Find where the given text appears and provide that cell's center as [x, y] coordinate. 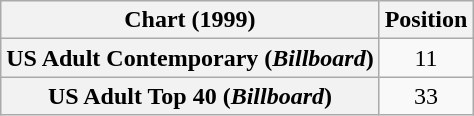
33 [426, 96]
US Adult Contemporary (Billboard) [190, 58]
US Adult Top 40 (Billboard) [190, 96]
Chart (1999) [190, 20]
Position [426, 20]
11 [426, 58]
